Extract the (x, y) coordinate from the center of the cell holding the provided text.  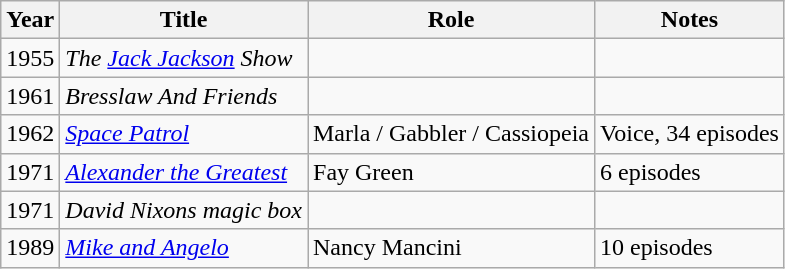
1989 (30, 248)
Alexander the Greatest (184, 172)
1962 (30, 134)
The Jack Jackson Show (184, 58)
Notes (689, 20)
Voice, 34 episodes (689, 134)
David Nixons magic box (184, 210)
6 episodes (689, 172)
Title (184, 20)
1961 (30, 96)
Year (30, 20)
1955 (30, 58)
Nancy Mancini (452, 248)
Fay Green (452, 172)
Bresslaw And Friends (184, 96)
Mike and Angelo (184, 248)
10 episodes (689, 248)
Marla / Gabbler / Cassiopeia (452, 134)
Role (452, 20)
Space Patrol (184, 134)
